From the cell containing the given text, extract its center point as (x, y) coordinate. 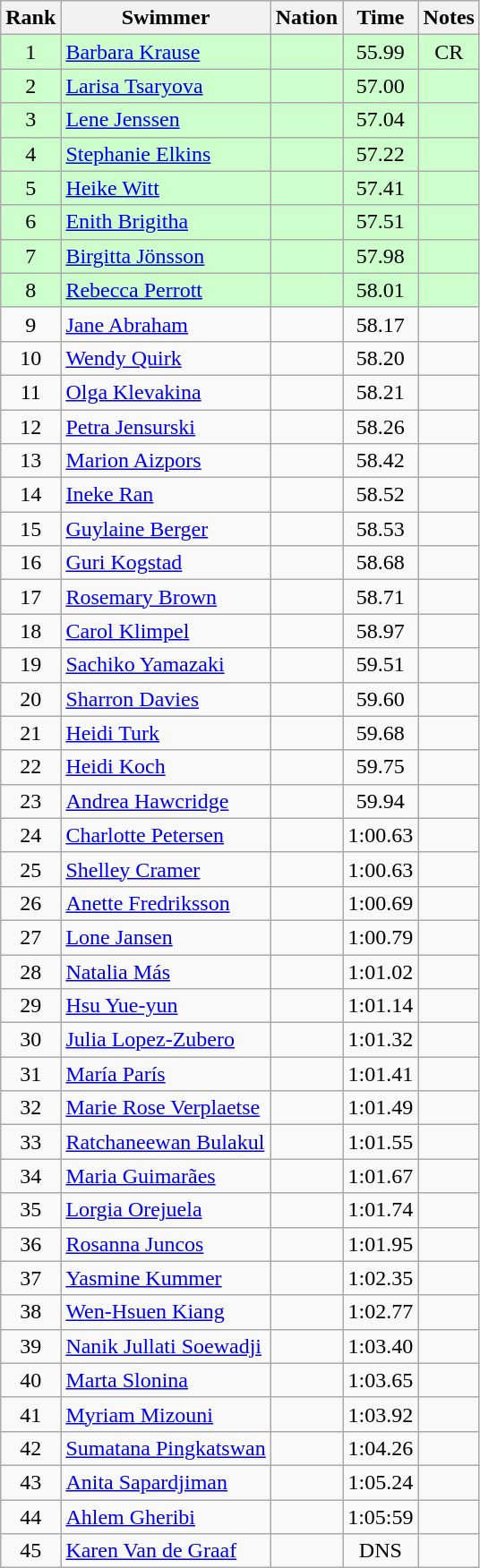
40 (30, 1380)
29 (30, 1006)
15 (30, 529)
Karen Van de Graaf (166, 1551)
Wendy Quirk (166, 358)
17 (30, 597)
30 (30, 1040)
7 (30, 256)
Rank (30, 18)
Ratchaneewan Bulakul (166, 1142)
58.26 (381, 427)
14 (30, 495)
34 (30, 1176)
1:03.92 (381, 1414)
58.97 (381, 631)
Wen-Hsuen Kiang (166, 1312)
32 (30, 1108)
1:02.77 (381, 1312)
Olga Klevakina (166, 392)
41 (30, 1414)
Marion Aizpors (166, 461)
58.71 (381, 597)
1:05.24 (381, 1482)
1:05:59 (381, 1517)
Lone Jansen (166, 937)
57.41 (381, 188)
24 (30, 835)
58.17 (381, 324)
43 (30, 1482)
57.00 (381, 86)
Myriam Mizouni (166, 1414)
1:01.32 (381, 1040)
1:03.65 (381, 1380)
10 (30, 358)
Enith Brigitha (166, 222)
Lene Jenssen (166, 120)
1:01.55 (381, 1142)
33 (30, 1142)
42 (30, 1448)
Rebecca Perrott (166, 290)
Heike Witt (166, 188)
39 (30, 1346)
Stephanie Elkins (166, 154)
Birgitta Jönsson (166, 256)
Anita Sapardjiman (166, 1482)
1 (30, 52)
27 (30, 937)
22 (30, 767)
1:01.41 (381, 1074)
4 (30, 154)
19 (30, 665)
59.94 (381, 801)
59.68 (381, 733)
55.99 (381, 52)
Charlotte Petersen (166, 835)
36 (30, 1244)
9 (30, 324)
58.01 (381, 290)
Nanik Jullati Soewadji (166, 1346)
58.21 (381, 392)
45 (30, 1551)
Sharron Davies (166, 699)
16 (30, 563)
Sumatana Pingkatswan (166, 1448)
25 (30, 869)
57.22 (381, 154)
58.68 (381, 563)
59.60 (381, 699)
59.75 (381, 767)
Heidi Turk (166, 733)
1:01.95 (381, 1244)
Guri Kogstad (166, 563)
44 (30, 1517)
13 (30, 461)
1:01.67 (381, 1176)
57.98 (381, 256)
Andrea Hawcridge (166, 801)
CR (449, 52)
57.51 (381, 222)
1:04.26 (381, 1448)
6 (30, 222)
Swimmer (166, 18)
1:00.69 (381, 903)
Notes (449, 18)
Petra Jensurski (166, 427)
1:01.49 (381, 1108)
Ahlem Gheribi (166, 1517)
Larisa Tsaryova (166, 86)
Anette Fredriksson (166, 903)
18 (30, 631)
1:00.79 (381, 937)
Rosemary Brown (166, 597)
Natalia Más (166, 971)
58.53 (381, 529)
38 (30, 1312)
20 (30, 699)
Carol Klimpel (166, 631)
5 (30, 188)
María París (166, 1074)
58.52 (381, 495)
21 (30, 733)
DNS (381, 1551)
37 (30, 1278)
2 (30, 86)
Barbara Krause (166, 52)
Rosanna Juncos (166, 1244)
Hsu Yue-yun (166, 1006)
1:01.02 (381, 971)
11 (30, 392)
59.51 (381, 665)
Nation (306, 18)
31 (30, 1074)
28 (30, 971)
Maria Guimarães (166, 1176)
Julia Lopez-Zubero (166, 1040)
35 (30, 1210)
58.42 (381, 461)
Lorgia Orejuela (166, 1210)
1:02.35 (381, 1278)
58.20 (381, 358)
Ineke Ran (166, 495)
1:01.14 (381, 1006)
3 (30, 120)
1:01.74 (381, 1210)
23 (30, 801)
Marta Slonina (166, 1380)
Jane Abraham (166, 324)
26 (30, 903)
Yasmine Kummer (166, 1278)
Heidi Koch (166, 767)
Time (381, 18)
Guylaine Berger (166, 529)
12 (30, 427)
Marie Rose Verplaetse (166, 1108)
8 (30, 290)
57.04 (381, 120)
Shelley Cramer (166, 869)
Sachiko Yamazaki (166, 665)
1:03.40 (381, 1346)
